Provide the [x, y] coordinate of the cell's center where the given text is located.  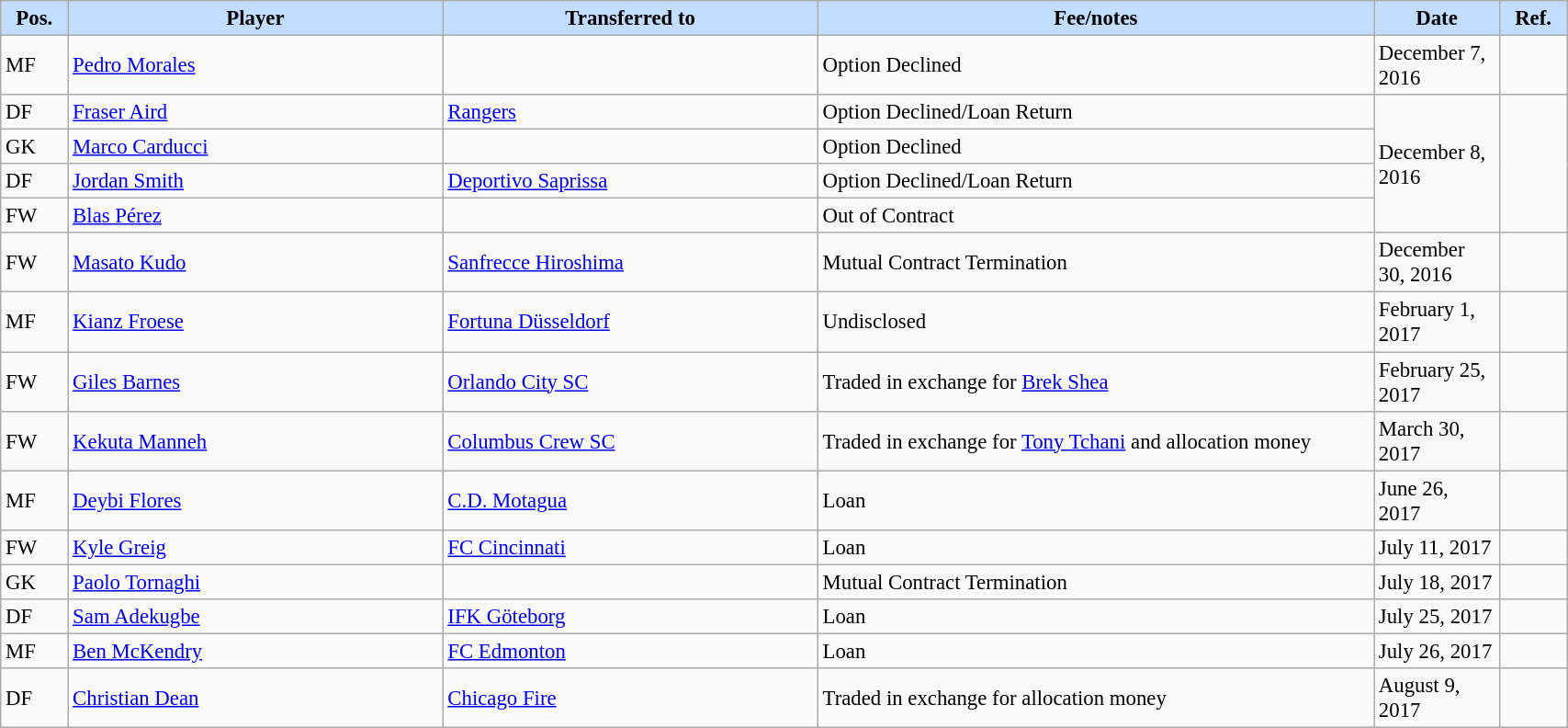
February 25, 2017 [1437, 382]
December 7, 2016 [1437, 66]
Ben McKendry [255, 651]
Ref. [1534, 18]
Columbus Crew SC [630, 441]
Undisclosed [1095, 322]
Kyle Greig [255, 547]
December 30, 2016 [1437, 263]
Traded in exchange for Brek Shea [1095, 382]
Rangers [630, 112]
Giles Barnes [255, 382]
Christian Dean [255, 699]
July 26, 2017 [1437, 651]
Out of Contract [1095, 216]
FC Edmonton [630, 651]
IFK Göteborg [630, 617]
Traded in exchange for allocation money [1095, 699]
Orlando City SC [630, 382]
FC Cincinnati [630, 547]
Pos. [35, 18]
Deybi Flores [255, 500]
C.D. Motagua [630, 500]
Sanfrecce Hiroshima [630, 263]
Jordan Smith [255, 181]
Chicago Fire [630, 699]
June 26, 2017 [1437, 500]
Fortuna Düsseldorf [630, 322]
Kekuta Manneh [255, 441]
August 9, 2017 [1437, 699]
Blas Pérez [255, 216]
Player [255, 18]
December 8, 2016 [1437, 164]
Kianz Froese [255, 322]
Marco Carducci [255, 147]
Fraser Aird [255, 112]
July 18, 2017 [1437, 582]
Date [1437, 18]
Fee/notes [1095, 18]
March 30, 2017 [1437, 441]
Paolo Tornaghi [255, 582]
July 11, 2017 [1437, 547]
Sam Adekugbe [255, 617]
February 1, 2017 [1437, 322]
July 25, 2017 [1437, 617]
Pedro Morales [255, 66]
Transferred to [630, 18]
Traded in exchange for Tony Tchani and allocation money [1095, 441]
Masato Kudo [255, 263]
Deportivo Saprissa [630, 181]
